For the text-containing cell, return its midpoint in (X, Y) coordinate format. 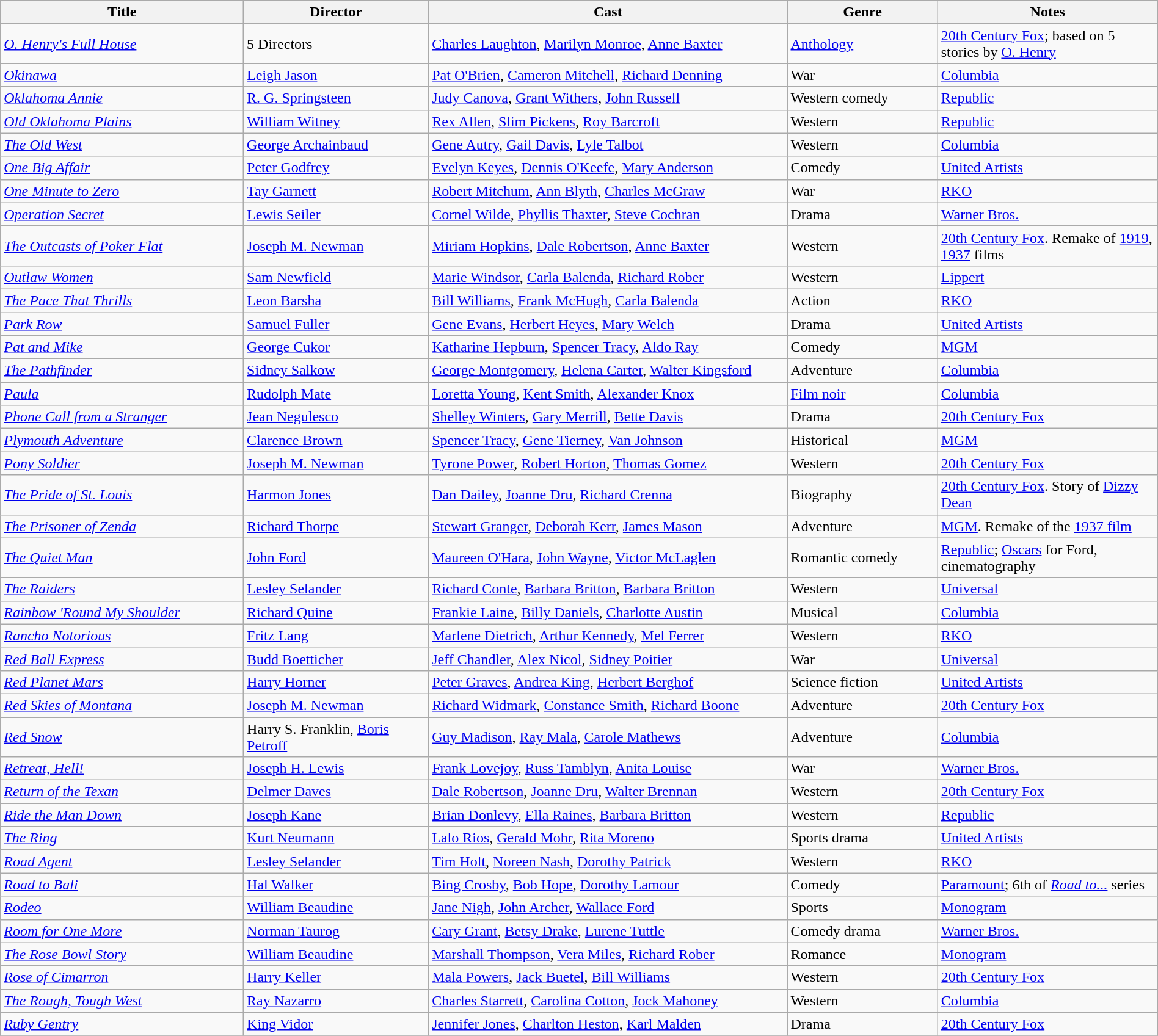
Paramount; 6th of Road to... series (1047, 885)
Red Snow (122, 736)
Richard Thorpe (336, 526)
Plymouth Adventure (122, 440)
The Quiet Man (122, 558)
Anthology (862, 44)
Biography (862, 494)
MGM. Remake of the 1937 film (1047, 526)
Rancho Notorious (122, 636)
The Outcasts of Poker Flat (122, 245)
The Rough, Tough West (122, 1001)
Rudolph Mate (336, 394)
O. Henry's Full House (122, 44)
Romantic comedy (862, 558)
Robert Mitchum, Ann Blyth, Charles McGraw (608, 191)
Marlene Dietrich, Arthur Kennedy, Mel Ferrer (608, 636)
Frankie Laine, Billy Daniels, Charlotte Austin (608, 612)
Mala Powers, Jack Buetel, Bill Williams (608, 977)
Historical (862, 440)
Road Agent (122, 861)
Shelley Winters, Gary Merrill, Bette Davis (608, 417)
Genre (862, 12)
Peter Graves, Andrea King, Herbert Berghof (608, 682)
Gene Autry, Gail Davis, Lyle Talbot (608, 145)
Dan Dailey, Joanne Dru, Richard Crenna (608, 494)
Rex Allen, Slim Pickens, Roy Barcroft (608, 121)
Maureen O'Hara, John Wayne, Victor McLaglen (608, 558)
Miriam Hopkins, Dale Robertson, Anne Baxter (608, 245)
Cornel Wilde, Phyllis Thaxter, Steve Cochran (608, 214)
Return of the Texan (122, 792)
George Archainbaud (336, 145)
Leon Barsha (336, 300)
Science fiction (862, 682)
The Prisoner of Zenda (122, 526)
The Pride of St. Louis (122, 494)
Katharine Hepburn, Spencer Tracy, Aldo Ray (608, 347)
Samuel Fuller (336, 324)
Dale Robertson, Joanne Dru, Walter Brennan (608, 792)
Bing Crosby, Bob Hope, Dorothy Lamour (608, 885)
Kurt Neumann (336, 838)
Oklahoma Annie (122, 98)
Director (336, 12)
20th Century Fox; based on 5 stories by O. Henry (1047, 44)
Fritz Lang (336, 636)
Pat and Mike (122, 347)
Room for One More (122, 931)
Stewart Granger, Deborah Kerr, James Mason (608, 526)
Ride the Man Down (122, 815)
Action (862, 300)
Charles Starrett, Carolina Cotton, Jock Mahoney (608, 1001)
William Witney (336, 121)
Red Skies of Montana (122, 705)
Rose of Cimarron (122, 977)
The Pathfinder (122, 371)
The Ring (122, 838)
The Rose Bowl Story (122, 954)
Leigh Jason (336, 75)
Harry Horner (336, 682)
Retreat, Hell! (122, 769)
Okinawa (122, 75)
Jeff Chandler, Alex Nicol, Sidney Poitier (608, 659)
Harry Keller (336, 977)
Old Oklahoma Plains (122, 121)
Evelyn Keyes, Dennis O'Keefe, Mary Anderson (608, 168)
Sports drama (862, 838)
Lewis Seiler (336, 214)
Phone Call from a Stranger (122, 417)
Delmer Daves (336, 792)
20th Century Fox. Story of Dizzy Dean (1047, 494)
Lalo Rios, Gerald Mohr, Rita Moreno (608, 838)
One Minute to Zero (122, 191)
Jane Nigh, John Archer, Wallace Ford (608, 908)
R. G. Springsteen (336, 98)
Richard Quine (336, 612)
Title (122, 12)
Western comedy (862, 98)
Red Planet Mars (122, 682)
Harmon Jones (336, 494)
The Old West (122, 145)
Spencer Tracy, Gene Tierney, Van Johnson (608, 440)
Marie Windsor, Carla Balenda, Richard Rober (608, 277)
Ray Nazarro (336, 1001)
Jennifer Jones, Charlton Heston, Karl Malden (608, 1024)
Red Ball Express (122, 659)
Judy Canova, Grant Withers, John Russell (608, 98)
Park Row (122, 324)
Republic; Oscars for Ford, cinematography (1047, 558)
Marshall Thompson, Vera Miles, Richard Rober (608, 954)
John Ford (336, 558)
Romance (862, 954)
Richard Conte, Barbara Britton, Barbara Britton (608, 589)
King Vidor (336, 1024)
Budd Boetticher (336, 659)
Norman Taurog (336, 931)
Paula (122, 394)
Sam Newfield (336, 277)
20th Century Fox. Remake of 1919, 1937 films (1047, 245)
Pony Soldier (122, 463)
Tim Holt, Noreen Nash, Dorothy Patrick (608, 861)
The Pace That Thrills (122, 300)
Lippert (1047, 277)
Outlaw Women (122, 277)
Sidney Salkow (336, 371)
Rainbow 'Round My Shoulder (122, 612)
Richard Widmark, Constance Smith, Richard Boone (608, 705)
Peter Godfrey (336, 168)
Operation Secret (122, 214)
Bill Williams, Frank McHugh, Carla Balenda (608, 300)
Cary Grant, Betsy Drake, Lurene Tuttle (608, 931)
Notes (1047, 12)
5 Directors (336, 44)
Harry S. Franklin, Boris Petroff (336, 736)
Pat O'Brien, Cameron Mitchell, Richard Denning (608, 75)
Frank Lovejoy, Russ Tamblyn, Anita Louise (608, 769)
George Montgomery, Helena Carter, Walter Kingsford (608, 371)
Musical (862, 612)
Rodeo (122, 908)
Loretta Young, Kent Smith, Alexander Knox (608, 394)
George Cukor (336, 347)
Ruby Gentry (122, 1024)
Brian Donlevy, Ella Raines, Barbara Britton (608, 815)
Tay Garnett (336, 191)
Joseph Kane (336, 815)
Cast (608, 12)
One Big Affair (122, 168)
Joseph H. Lewis (336, 769)
Tyrone Power, Robert Horton, Thomas Gomez (608, 463)
Sports (862, 908)
Guy Madison, Ray Mala, Carole Mathews (608, 736)
Gene Evans, Herbert Heyes, Mary Welch (608, 324)
Clarence Brown (336, 440)
Road to Bali (122, 885)
Comedy drama (862, 931)
Film noir (862, 394)
The Raiders (122, 589)
Jean Negulesco (336, 417)
Charles Laughton, Marilyn Monroe, Anne Baxter (608, 44)
Hal Walker (336, 885)
